Detect which cell encompasses the target text, then output its [X, Y] center coordinate. 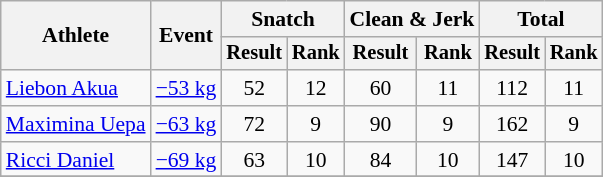
112 [512, 88]
72 [254, 124]
12 [316, 88]
90 [381, 124]
Clean & Jerk [412, 19]
−53 kg [186, 88]
Snatch [282, 19]
52 [254, 88]
−63 kg [186, 124]
Athlete [76, 36]
Liebon Akua [76, 88]
162 [512, 124]
60 [381, 88]
Total [540, 19]
Maximina Uepa [76, 124]
Event [186, 36]
